Detect which cell encompasses the target text, then output its [X, Y] center coordinate. 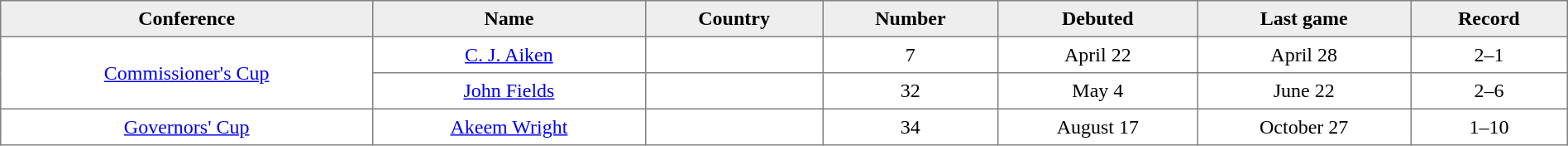
2–6 [1489, 91]
32 [911, 91]
Record [1489, 19]
June 22 [1304, 91]
1–10 [1489, 127]
Last game [1304, 19]
Country [734, 19]
May 4 [1098, 91]
C. J. Aiken [509, 55]
John Fields [509, 91]
Akeem Wright [509, 127]
2–1 [1489, 55]
Governors' Cup [187, 127]
August 17 [1098, 127]
7 [911, 55]
April 22 [1098, 55]
Name [509, 19]
Conference [187, 19]
Number [911, 19]
Debuted [1098, 19]
Commissioner's Cup [187, 73]
October 27 [1304, 127]
April 28 [1304, 55]
34 [911, 127]
